Pinpoint the cell where the given text exists, returning its [x, y] midpoint coordinate. 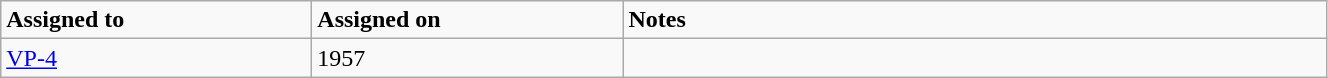
Assigned to [156, 20]
VP-4 [156, 58]
1957 [468, 58]
Assigned on [468, 20]
Notes [975, 20]
